Pinpoint the cell where the given text exists, returning its [X, Y] midpoint coordinate. 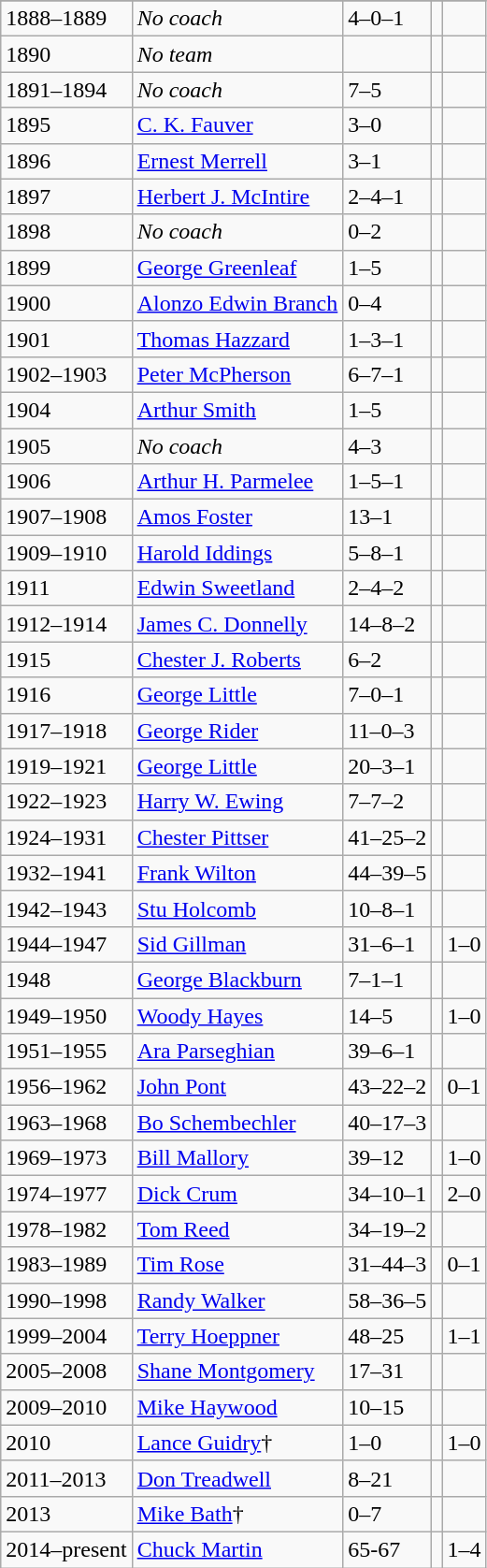
1932–1941 [66, 873]
10–15 [387, 1407]
4–0–1 [387, 19]
Tom Reed [237, 1229]
1896 [66, 161]
1906 [66, 482]
Amos Foster [237, 517]
1–3–1 [387, 339]
1916 [66, 695]
44–39–5 [387, 873]
1990–1998 [66, 1300]
Chuck Martin [237, 1549]
1983–1989 [66, 1265]
Stu Holcomb [237, 908]
31–44–3 [387, 1265]
14–8–2 [387, 624]
48–25 [387, 1336]
1898 [66, 232]
1897 [66, 196]
11–0–3 [387, 731]
Alonzo Edwin Branch [237, 303]
Randy Walker [237, 1300]
1904 [66, 410]
1901 [66, 339]
1999–2004 [66, 1336]
3–0 [387, 125]
2011–2013 [66, 1478]
2–0 [464, 1194]
20–3–1 [387, 766]
Bill Mallory [237, 1158]
1915 [66, 660]
Tim Rose [237, 1265]
1890 [66, 54]
6–7–1 [387, 374]
1948 [66, 980]
Frank Wilton [237, 873]
Ernest Merrell [237, 161]
1888–1889 [66, 19]
8–21 [387, 1478]
1891–1894 [66, 90]
2013 [66, 1514]
John Pont [237, 1087]
7–1–1 [387, 980]
34–19–2 [387, 1229]
Shane Montgomery [237, 1372]
Peter McPherson [237, 374]
1974–1977 [66, 1194]
Arthur Smith [237, 410]
4–3 [387, 446]
Edwin Sweetland [237, 588]
No team [237, 54]
7–0–1 [387, 695]
Chester Pittser [237, 837]
1–5–1 [387, 482]
1956–1962 [66, 1087]
1912–1914 [66, 624]
1951–1955 [66, 1052]
2–4–1 [387, 196]
Harold Iddings [237, 553]
0–2 [387, 232]
Herbert J. McIntire [237, 196]
1900 [66, 303]
17–31 [387, 1372]
Terry Hoeppner [237, 1336]
1963–1968 [66, 1123]
65-67 [387, 1549]
1905 [66, 446]
1–1 [464, 1336]
1922–1923 [66, 802]
Don Treadwell [237, 1478]
1899 [66, 268]
1909–1910 [66, 553]
7–5 [387, 90]
Woody Hayes [237, 1015]
34–10–1 [387, 1194]
Dick Crum [237, 1194]
2005–2008 [66, 1372]
Thomas Hazzard [237, 339]
1978–1982 [66, 1229]
39–6–1 [387, 1052]
13–1 [387, 517]
George Greenleaf [237, 268]
George Rider [237, 731]
Mike Haywood [237, 1407]
1944–1947 [66, 944]
5–8–1 [387, 553]
1942–1943 [66, 908]
Sid Gillman [237, 944]
58–36–5 [387, 1300]
7–7–2 [387, 802]
40–17–3 [387, 1123]
0–4 [387, 303]
1919–1921 [66, 766]
10–8–1 [387, 908]
George Blackburn [237, 980]
2009–2010 [66, 1407]
1949–1950 [66, 1015]
41–25–2 [387, 837]
1969–1973 [66, 1158]
Ara Parseghian [237, 1052]
James C. Donnelly [237, 624]
6–2 [387, 660]
1907–1908 [66, 517]
Harry W. Ewing [237, 802]
2014–present [66, 1549]
14–5 [387, 1015]
Arthur H. Parmelee [237, 482]
43–22–2 [387, 1087]
0–7 [387, 1514]
2–4–2 [387, 588]
1917–1918 [66, 731]
3–1 [387, 161]
2010 [66, 1443]
1911 [66, 588]
1–4 [464, 1549]
39–12 [387, 1158]
Bo Schembechler [237, 1123]
1895 [66, 125]
Lance Guidry† [237, 1443]
1902–1903 [66, 374]
Mike Bath† [237, 1514]
1924–1931 [66, 837]
Chester J. Roberts [237, 660]
C. K. Fauver [237, 125]
31–6–1 [387, 944]
